Find where the given text appears and provide that cell's center as [x, y] coordinate. 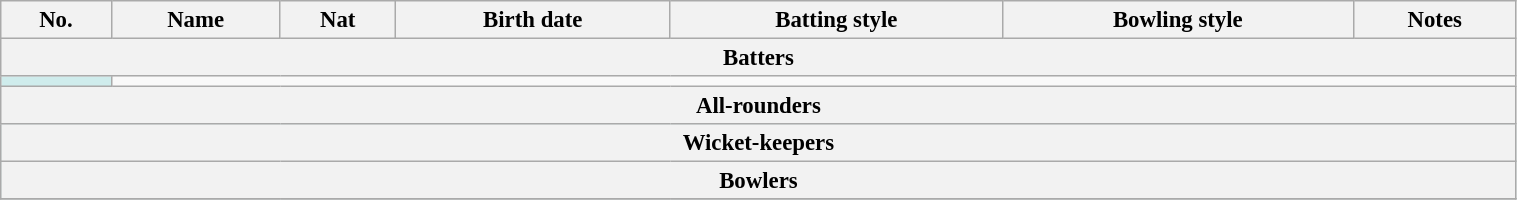
Nat [338, 20]
Batting style [836, 20]
Batters [758, 58]
No. [56, 20]
Name [196, 20]
Bowlers [758, 181]
All-rounders [758, 106]
Birth date [532, 20]
Bowling style [1178, 20]
Wicket-keepers [758, 143]
Notes [1434, 20]
